From the cell containing the given text, extract its center point as (x, y) coordinate. 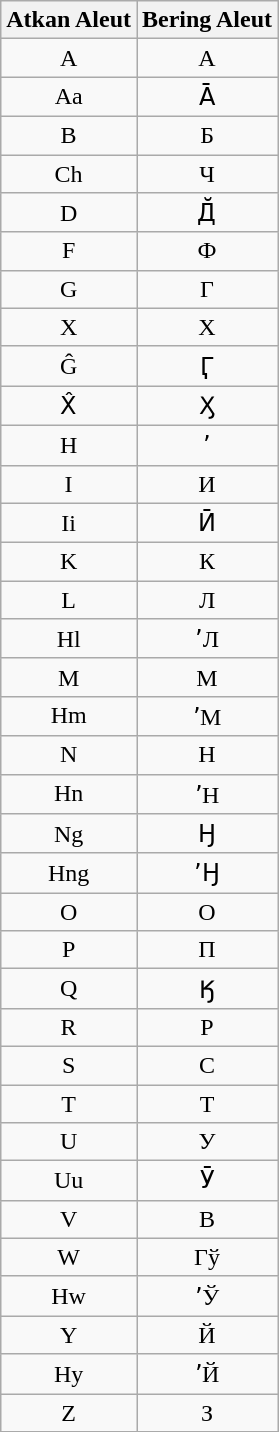
P (69, 950)
Ӣ (206, 523)
Р (206, 1027)
К (206, 562)
N (69, 755)
Х (206, 327)
Ф (206, 251)
Aa (69, 97)
ʼМ (206, 716)
Ӷ (206, 366)
Y (69, 1335)
Bering Aleut (206, 20)
Ĝ (69, 366)
Ch (69, 173)
Ӈ (206, 834)
ʼН (206, 794)
У (206, 1142)
A (69, 58)
K (69, 562)
D (69, 213)
Atkan Aleut (69, 20)
H (69, 445)
Hn (69, 794)
Д̆ (206, 213)
R (69, 1027)
Hy (69, 1374)
Z (69, 1413)
ʼӇ (206, 873)
И (206, 484)
Hm (69, 716)
F (69, 251)
L (69, 600)
В (206, 1219)
Ng (69, 834)
ʼЙ (206, 1374)
П (206, 950)
Q (69, 989)
G (69, 289)
S (69, 1065)
А (206, 58)
ʼЎ (206, 1296)
Hw (69, 1296)
Т (206, 1103)
Ӯ (206, 1181)
M (69, 677)
Н (206, 755)
Ii (69, 523)
I (69, 484)
Ч (206, 173)
О (206, 912)
W (69, 1257)
Hng (69, 873)
X (69, 327)
U (69, 1142)
М (206, 677)
Ӄ (206, 989)
ʼ (206, 445)
B (69, 135)
С (206, 1065)
З (206, 1413)
Ӽ (206, 406)
Uu (69, 1181)
Б (206, 135)
O (69, 912)
V (69, 1219)
Гў (206, 1257)
А̄ (206, 97)
Hl (69, 639)
T (69, 1103)
Л (206, 600)
Й (206, 1335)
ʼЛ (206, 639)
X̂ (69, 406)
Г (206, 289)
